Output the [x, y] coordinate of the center of the cell containing the given text.  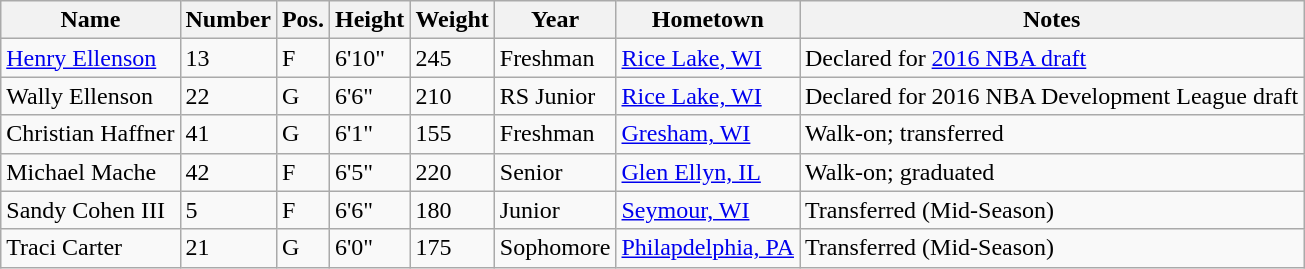
6'10" [369, 58]
Junior [555, 210]
6'5" [369, 172]
RS Junior [555, 96]
210 [452, 96]
6'0" [369, 248]
Name [90, 20]
Walk-on; transferred [1052, 134]
Gresham, WI [708, 134]
21 [228, 248]
Notes [1052, 20]
13 [228, 58]
Traci Carter [90, 248]
Michael Mache [90, 172]
Declared for 2016 NBA draft [1052, 58]
220 [452, 172]
Number [228, 20]
155 [452, 134]
42 [228, 172]
245 [452, 58]
Henry Ellenson [90, 58]
Height [369, 20]
Sophomore [555, 248]
Hometown [708, 20]
Seymour, WI [708, 210]
Year [555, 20]
180 [452, 210]
Christian Haffner [90, 134]
Glen Ellyn, IL [708, 172]
Senior [555, 172]
41 [228, 134]
Weight [452, 20]
Pos. [302, 20]
Wally Ellenson [90, 96]
175 [452, 248]
Philapdelphia, PA [708, 248]
22 [228, 96]
Declared for 2016 NBA Development League draft [1052, 96]
Walk-on; graduated [1052, 172]
6'1" [369, 134]
5 [228, 210]
Sandy Cohen III [90, 210]
